Determine the [x, y] coordinate at the center of the cell enclosing the given text.  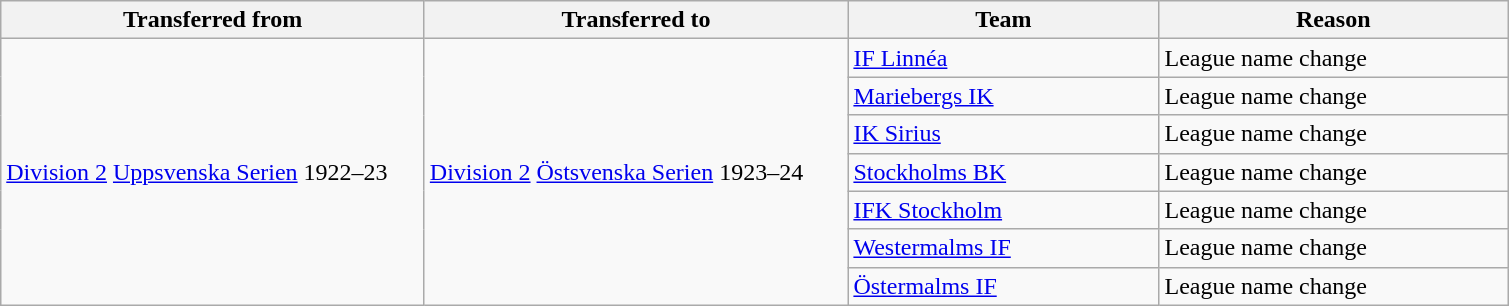
Östermalms IF [1004, 286]
Reason [1334, 20]
Westermalms IF [1004, 248]
Mariebergs IK [1004, 96]
Transferred from [213, 20]
Team [1004, 20]
Division 2 Östsvenska Serien 1923–24 [636, 172]
IK Sirius [1004, 134]
Transferred to [636, 20]
IF Linnéa [1004, 58]
Stockholms BK [1004, 172]
Division 2 Uppsvenska Serien 1922–23 [213, 172]
IFK Stockholm [1004, 210]
